Detect which cell encompasses the target text, then output its (x, y) center coordinate. 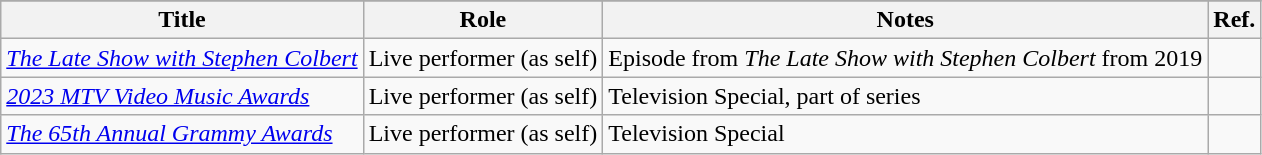
The 65th Annual Grammy Awards (182, 134)
Title (182, 20)
2023 MTV Video Music Awards (182, 96)
The Late Show with Stephen Colbert (182, 58)
Role (483, 20)
Notes (906, 20)
Episode from The Late Show with Stephen Colbert from 2019 (906, 58)
Ref. (1234, 20)
Television Special (906, 134)
Television Special, part of series (906, 96)
